Return the [x, y] coordinate for the center point of the cell that contains the specified text.  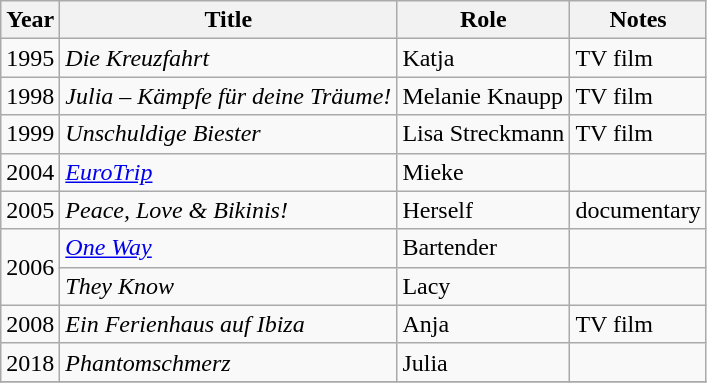
Bartender [484, 248]
Lisa Streckmann [484, 134]
Unschuldige Biester [228, 134]
1998 [30, 96]
Julia [484, 362]
Lacy [484, 286]
1995 [30, 58]
Title [228, 20]
One Way [228, 248]
2008 [30, 324]
Herself [484, 210]
Notes [638, 20]
Julia – Kämpfe für deine Träume! [228, 96]
Role [484, 20]
2006 [30, 267]
They Know [228, 286]
Anja [484, 324]
2004 [30, 172]
Phantomschmerz [228, 362]
Peace, Love & Bikinis! [228, 210]
1999 [30, 134]
Katja [484, 58]
Ein Ferienhaus auf Ibiza [228, 324]
documentary [638, 210]
Die Kreuzfahrt [228, 58]
EuroTrip [228, 172]
Year [30, 20]
Mieke [484, 172]
Melanie Knaupp [484, 96]
2005 [30, 210]
2018 [30, 362]
